Identify which cell holds the provided text, then report its [X, Y] central coordinate. 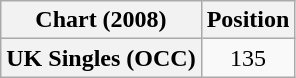
Position [248, 20]
UK Singles (OCC) [101, 58]
Chart (2008) [101, 20]
135 [248, 58]
